Detect which cell encompasses the target text, then output its (x, y) center coordinate. 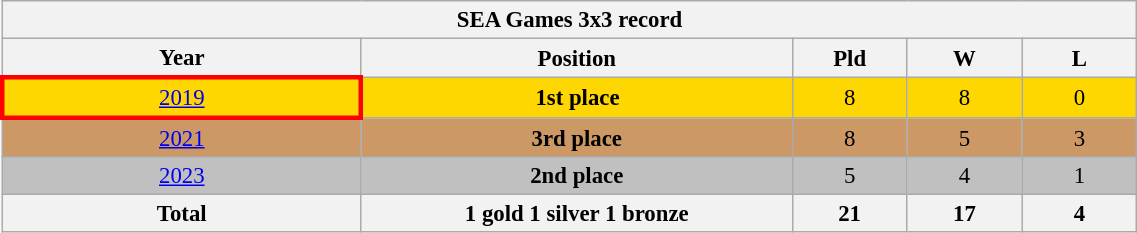
2nd place (576, 176)
Pld (850, 58)
0 (1080, 98)
2023 (182, 176)
1 (1080, 176)
17 (964, 214)
2021 (182, 138)
SEA Games 3x3 record (570, 20)
21 (850, 214)
Total (182, 214)
2019 (182, 98)
W (964, 58)
Year (182, 58)
3rd place (576, 138)
Position (576, 58)
L (1080, 58)
1st place (576, 98)
3 (1080, 138)
1 gold 1 silver 1 bronze (576, 214)
